Capture the cell that displays the provided text and extract its (X, Y) central coordinate. 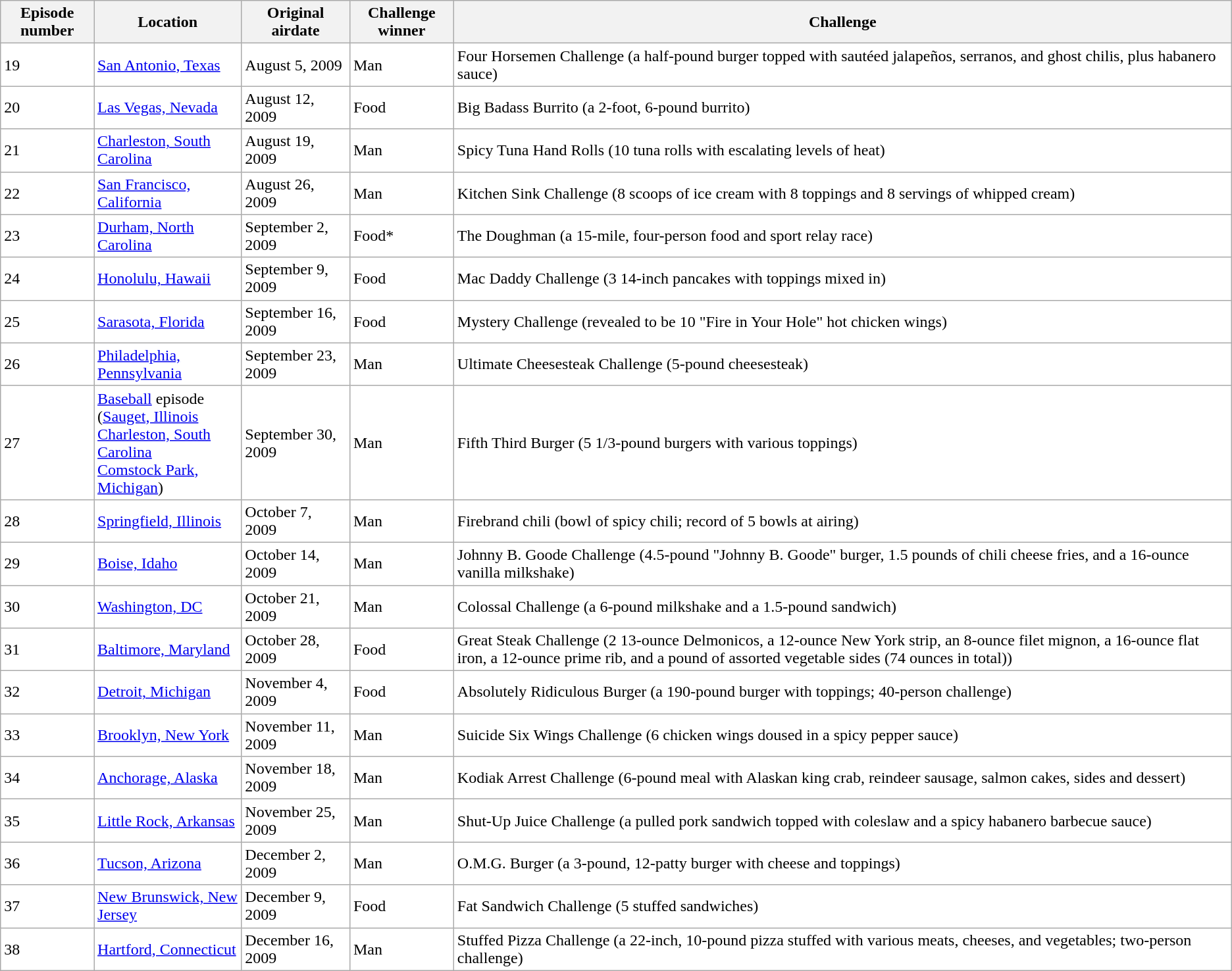
32 (47, 692)
August 12, 2009 (296, 108)
September 16, 2009 (296, 321)
August 26, 2009 (296, 193)
Kodiak Arrest Challenge (6-pound meal with Alaskan king crab, reindeer sausage, salmon cakes, sides and dessert) (842, 778)
O.M.G. Burger (a 3-pound, 12-patty burger with cheese and toppings) (842, 863)
September 23, 2009 (296, 364)
21 (47, 150)
December 16, 2009 (296, 949)
31 (47, 650)
34 (47, 778)
Charleston, South Carolina (168, 150)
36 (47, 863)
Johnny B. Goode Challenge (4.5-pound "Johnny B. Goode" burger, 1.5 pounds of chili cheese fries, and a 16-ounce vanilla milkshake) (842, 563)
20 (47, 108)
Firebrand chili (bowl of spicy chili; record of 5 bowls at airing) (842, 521)
Challenge (842, 22)
25 (47, 321)
26 (47, 364)
August 5, 2009 (296, 64)
September 2, 2009 (296, 236)
Little Rock, Arkansas (168, 821)
33 (47, 735)
Food* (401, 236)
October 14, 2009 (296, 563)
November 11, 2009 (296, 735)
Fifth Third Burger (5 1/3-pound burgers with various toppings) (842, 442)
Anchorage, Alaska (168, 778)
Honolulu, Hawaii (168, 279)
San Antonio, Texas (168, 64)
Fat Sandwich Challenge (5 stuffed sandwiches) (842, 907)
Brooklyn, New York (168, 735)
Las Vegas, Nevada (168, 108)
Springfield, Illinois (168, 521)
November 18, 2009 (296, 778)
November 25, 2009 (296, 821)
Hartford, Connecticut (168, 949)
29 (47, 563)
November 4, 2009 (296, 692)
Absolutely Ridiculous Burger (a 190-pound burger with toppings; 40-person challenge) (842, 692)
San Francisco, California (168, 193)
Ultimate Cheesesteak Challenge (5-pound cheesesteak) (842, 364)
Original airdate (296, 22)
27 (47, 442)
Challenge winner (401, 22)
Washington, DC (168, 607)
Sarasota, Florida (168, 321)
Detroit, Michigan (168, 692)
Four Horsemen Challenge (a half-pound burger topped with sautéed jalapeños, serranos, and ghost chilis, plus habanero sauce) (842, 64)
Philadelphia, Pennsylvania (168, 364)
Spicy Tuna Hand Rolls (10 tuna rolls with escalating levels of heat) (842, 150)
Durham, North Carolina (168, 236)
October 7, 2009 (296, 521)
28 (47, 521)
Baseball episode(Sauget, IllinoisCharleston, South CarolinaComstock Park, Michigan) (168, 442)
37 (47, 907)
Baltimore, Maryland (168, 650)
Stuffed Pizza Challenge (a 22-inch, 10-pound pizza stuffed with various meats, cheeses, and vegetables; two-person challenge) (842, 949)
October 21, 2009 (296, 607)
Colossal Challenge (a 6-pound milkshake and a 1.5-pound sandwich) (842, 607)
New Brunswick, New Jersey (168, 907)
38 (47, 949)
Location (168, 22)
23 (47, 236)
The Doughman (a 15-mile, four-person food and sport relay race) (842, 236)
August 19, 2009 (296, 150)
September 9, 2009 (296, 279)
Shut-Up Juice Challenge (a pulled pork sandwich topped with coleslaw and a spicy habanero barbecue sauce) (842, 821)
30 (47, 607)
Kitchen Sink Challenge (8 scoops of ice cream with 8 toppings and 8 servings of whipped cream) (842, 193)
24 (47, 279)
35 (47, 821)
19 (47, 64)
Mystery Challenge (revealed to be 10 "Fire in Your Hole" hot chicken wings) (842, 321)
Boise, Idaho (168, 563)
October 28, 2009 (296, 650)
Episode number (47, 22)
December 9, 2009 (296, 907)
December 2, 2009 (296, 863)
Suicide Six Wings Challenge (6 chicken wings doused in a spicy pepper sauce) (842, 735)
Tucson, Arizona (168, 863)
Mac Daddy Challenge (3 14-inch pancakes with toppings mixed in) (842, 279)
September 30, 2009 (296, 442)
Big Badass Burrito (a 2-foot, 6-pound burrito) (842, 108)
22 (47, 193)
